From the cell containing the given text, extract its center point as [X, Y] coordinate. 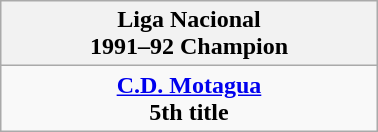
C.D. Motagua5th title [189, 98]
Liga Nacional1991–92 Champion [189, 34]
